Capture the cell that displays the provided text and extract its (x, y) central coordinate. 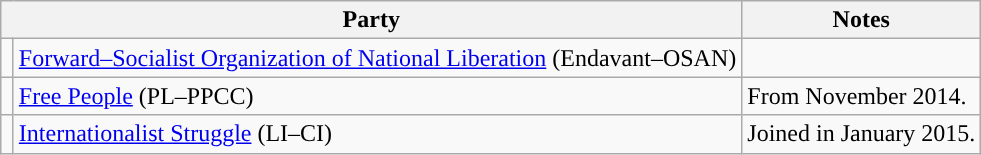
Forward–Socialist Organization of National Liberation (Endavant–OSAN) (377, 58)
Internationalist Struggle (LI–CI) (377, 134)
Notes (862, 20)
Party (372, 20)
Free People (PL–PPCC) (377, 96)
From November 2014. (862, 96)
Joined in January 2015. (862, 134)
